Pinpoint the cell where the given text exists, returning its [x, y] midpoint coordinate. 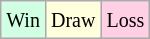
Win [24, 20]
Loss [126, 20]
Draw [72, 20]
